Return (X, Y) of the center of cell containing provided text 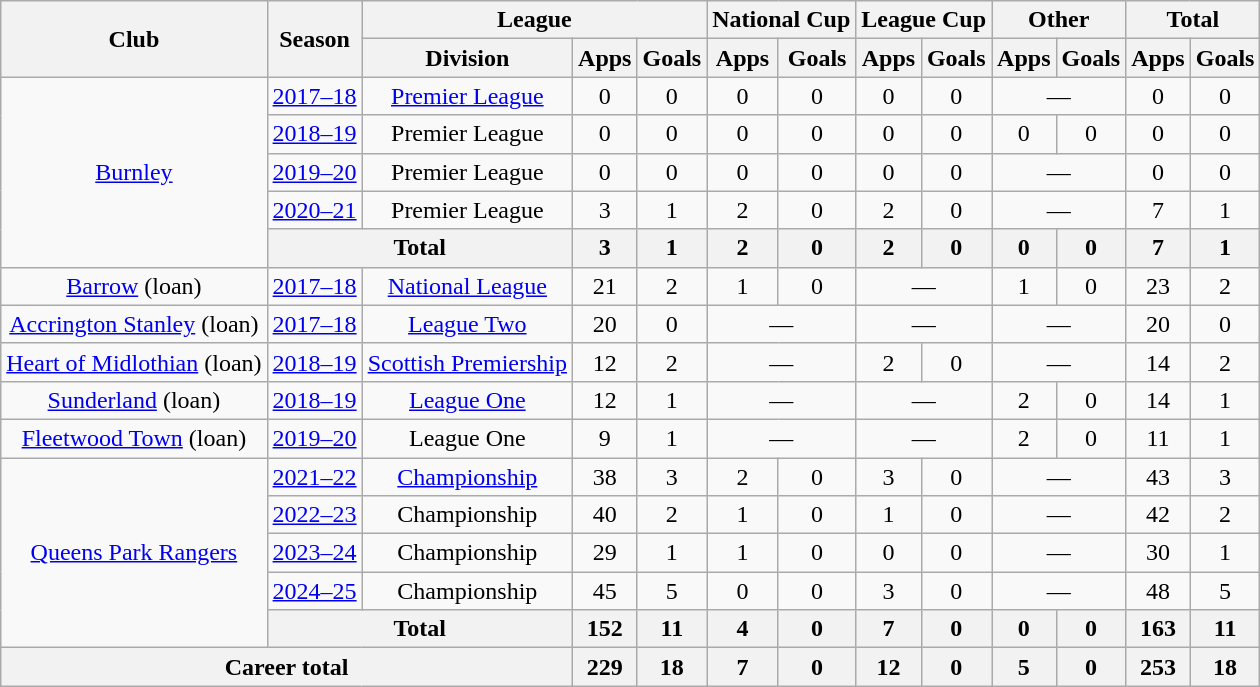
29 (605, 553)
Season (314, 39)
38 (605, 477)
Accrington Stanley (loan) (134, 324)
4 (743, 629)
League (534, 20)
2024–25 (314, 591)
40 (605, 515)
229 (605, 667)
National Cup (782, 20)
30 (1158, 553)
League Two (467, 324)
43 (1158, 477)
Fleetwood Town (loan) (134, 438)
2020–21 (314, 210)
163 (1158, 629)
Club (134, 39)
Scottish Premiership (467, 362)
253 (1158, 667)
Division (467, 58)
42 (1158, 515)
2021–22 (314, 477)
152 (605, 629)
45 (605, 591)
2022–23 (314, 515)
9 (605, 438)
23 (1158, 286)
48 (1158, 591)
Career total (287, 667)
Sunderland (loan) (134, 400)
League Cup (924, 20)
2023–24 (314, 553)
Queens Park Rangers (134, 553)
Barrow (loan) (134, 286)
Heart of Midlothian (loan) (134, 362)
Other (1059, 20)
Burnley (134, 172)
National League (467, 286)
21 (605, 286)
